Return the (x, y) coordinate for the center point of the cell that contains the specified text.  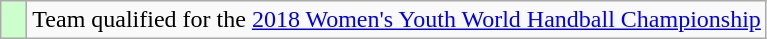
Team qualified for the 2018 Women's Youth World Handball Championship (397, 20)
